Locate the cell with the specified text and output its [x, y] center coordinate. 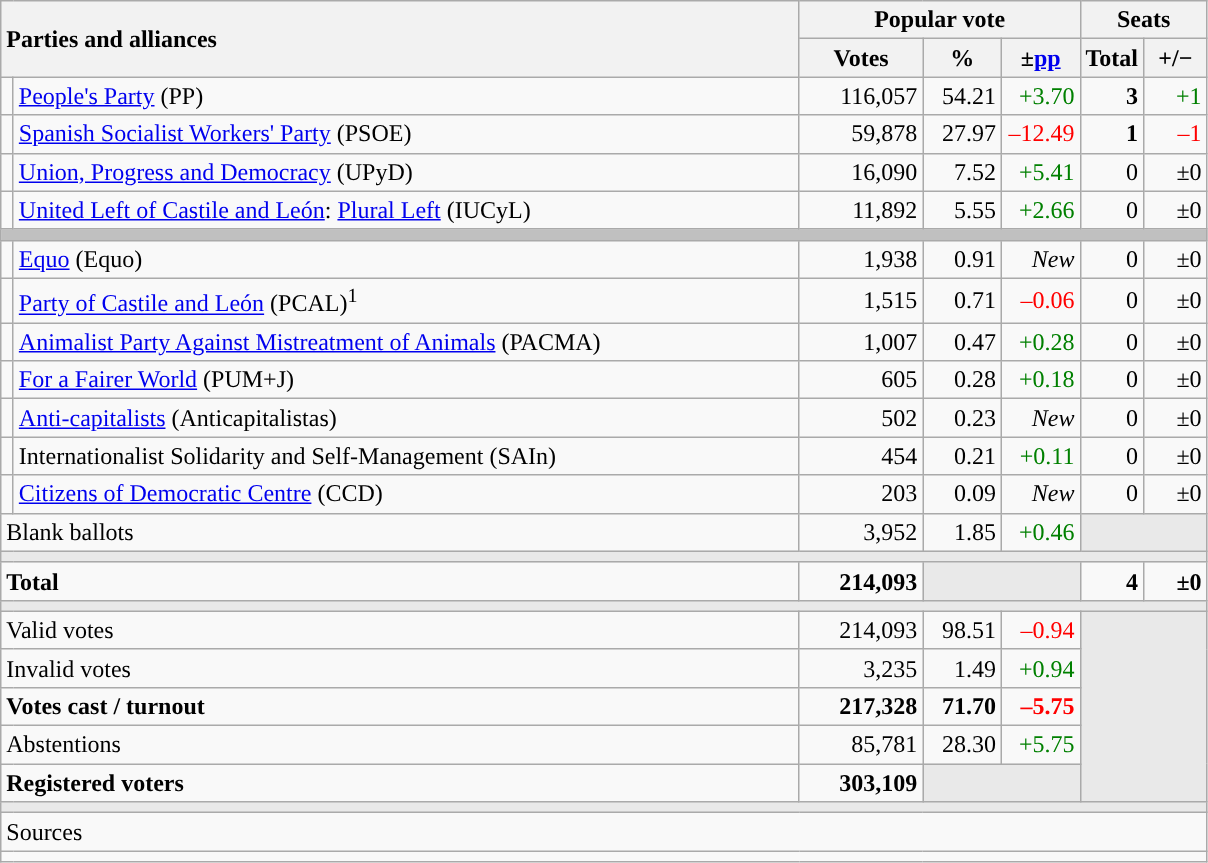
5.55 [962, 210]
–0.94 [1040, 630]
–12.49 [1040, 134]
+0.18 [1040, 380]
+2.66 [1040, 210]
Votes [861, 58]
1,515 [861, 300]
0.28 [962, 380]
Parties and alliances [400, 39]
Sources [604, 832]
Animalist Party Against Mistreatment of Animals (PACMA) [406, 342]
Votes cast / turnout [400, 706]
7.52 [962, 172]
116,057 [861, 96]
Blank ballots [400, 532]
27.97 [962, 134]
1,007 [861, 342]
217,328 [861, 706]
502 [861, 418]
605 [861, 380]
+3.70 [1040, 96]
1.49 [962, 668]
98.51 [962, 630]
3 [1112, 96]
Abstentions [400, 745]
1.85 [962, 532]
Anti-capitalists (Anticapitalistas) [406, 418]
Valid votes [400, 630]
United Left of Castile and León: Plural Left (IUCyL) [406, 210]
+0.94 [1040, 668]
±pp [1040, 58]
1 [1112, 134]
85,781 [861, 745]
11,892 [861, 210]
For a Fairer World (PUM+J) [406, 380]
Party of Castile and León (PCAL)1 [406, 300]
3,952 [861, 532]
0.71 [962, 300]
4 [1112, 581]
303,109 [861, 783]
–1 [1176, 134]
+0.11 [1040, 456]
Spanish Socialist Workers' Party (PSOE) [406, 134]
71.70 [962, 706]
28.30 [962, 745]
0.91 [962, 259]
+0.46 [1040, 532]
454 [861, 456]
59,878 [861, 134]
Equo (Equo) [406, 259]
0.23 [962, 418]
% [962, 58]
+/− [1176, 58]
54.21 [962, 96]
Seats [1144, 20]
1,938 [861, 259]
Internationalist Solidarity and Self-Management (SAIn) [406, 456]
–0.06 [1040, 300]
203 [861, 494]
0.47 [962, 342]
3,235 [861, 668]
0.21 [962, 456]
+1 [1176, 96]
Popular vote [940, 20]
+0.28 [1040, 342]
Invalid votes [400, 668]
+5.75 [1040, 745]
0.09 [962, 494]
People's Party (PP) [406, 96]
Citizens of Democratic Centre (CCD) [406, 494]
–5.75 [1040, 706]
+5.41 [1040, 172]
Registered voters [400, 783]
Union, Progress and Democracy (UPyD) [406, 172]
16,090 [861, 172]
